Identify which cell holds the provided text, then report its (X, Y) central coordinate. 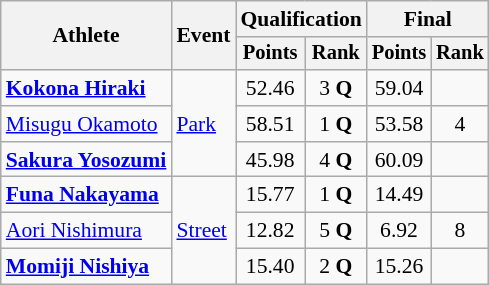
Momiji Nishiya (86, 267)
45.98 (270, 160)
Sakura Yosozumi (86, 160)
2 Q (336, 267)
12.82 (270, 231)
Aori Nishimura (86, 231)
15.77 (270, 195)
Park (203, 124)
Athlete (86, 36)
Event (203, 36)
Qualification (302, 19)
8 (460, 231)
3 Q (336, 88)
14.49 (399, 195)
60.09 (399, 160)
Street (203, 230)
Misugu Okamoto (86, 124)
Kokona Hiraki (86, 88)
4 (460, 124)
Funa Nakayama (86, 195)
59.04 (399, 88)
Final (428, 19)
4 Q (336, 160)
58.51 (270, 124)
6.92 (399, 231)
15.26 (399, 267)
15.40 (270, 267)
52.46 (270, 88)
5 Q (336, 231)
53.58 (399, 124)
